From the cell containing the given text, extract its center point as [x, y] coordinate. 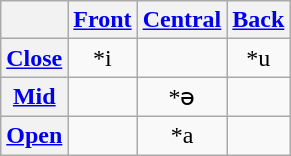
Open [34, 135]
*i [102, 58]
*u [258, 58]
Front [102, 20]
*a [182, 135]
Central [182, 20]
Back [258, 20]
*ə [182, 97]
Mid [34, 97]
Close [34, 58]
